Determine the [x, y] coordinate at the center of the cell enclosing the given text.  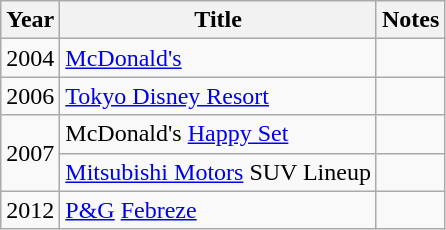
2007 [30, 153]
Notes [410, 20]
McDonald's [218, 58]
McDonald's Happy Set [218, 134]
2012 [30, 210]
2004 [30, 58]
2006 [30, 96]
Tokyo Disney Resort [218, 96]
Mitsubishi Motors SUV Lineup [218, 172]
Title [218, 20]
Year [30, 20]
P&G Febreze [218, 210]
